Pinpoint the cell where the given text exists, returning its (x, y) midpoint coordinate. 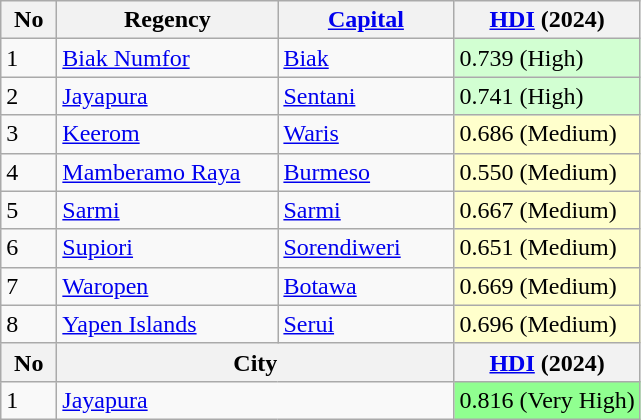
Waris (366, 134)
Burmeso (366, 172)
Botawa (366, 286)
Serui (366, 324)
0.550 (Medium) (547, 172)
Sentani (366, 96)
0.651 (Medium) (547, 248)
0.739 (High) (547, 58)
5 (29, 210)
0.667 (Medium) (547, 210)
City (256, 362)
4 (29, 172)
0.741 (High) (547, 96)
Waropen (168, 286)
Sorendiweri (366, 248)
Regency (168, 20)
Biak (366, 58)
Keerom (168, 134)
0.669 (Medium) (547, 286)
Supiori (168, 248)
0.696 (Medium) (547, 324)
6 (29, 248)
7 (29, 286)
Biak Numfor (168, 58)
0.816 (Very High) (547, 400)
3 (29, 134)
Capital (366, 20)
Yapen Islands (168, 324)
Mamberamo Raya (168, 172)
8 (29, 324)
2 (29, 96)
0.686 (Medium) (547, 134)
